Detect which cell encompasses the target text, then output its [X, Y] center coordinate. 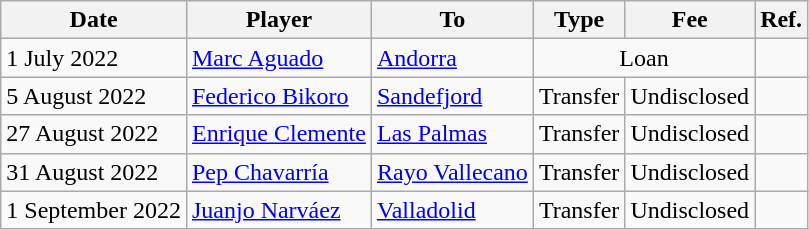
Player [278, 20]
Valladolid [452, 210]
Loan [644, 58]
Enrique Clemente [278, 134]
Federico Bikoro [278, 96]
Type [579, 20]
Andorra [452, 58]
Marc Aguado [278, 58]
Las Palmas [452, 134]
1 July 2022 [94, 58]
27 August 2022 [94, 134]
To [452, 20]
Rayo Vallecano [452, 172]
31 August 2022 [94, 172]
Date [94, 20]
Sandefjord [452, 96]
Pep Chavarría [278, 172]
Ref. [782, 20]
Fee [690, 20]
5 August 2022 [94, 96]
1 September 2022 [94, 210]
Juanjo Narváez [278, 210]
